Output the [X, Y] coordinate of the center of the cell containing the given text.  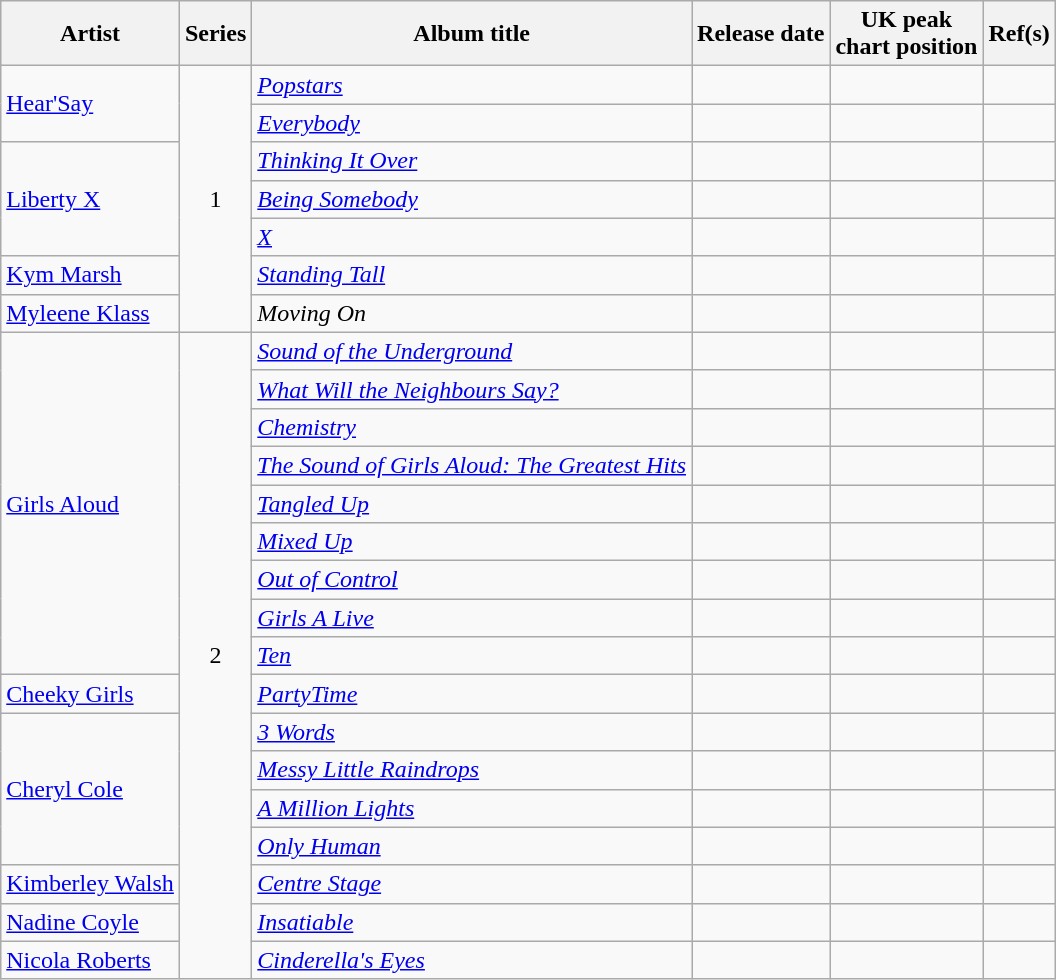
Centre Stage [472, 884]
Cheeky Girls [90, 694]
Ten [472, 656]
Out of Control [472, 580]
Cinderella's Eyes [472, 960]
Ref(s) [1019, 34]
Cheryl Cole [90, 789]
1 [215, 199]
Mixed Up [472, 542]
Myleene Klass [90, 313]
Album title [472, 34]
Only Human [472, 846]
Chemistry [472, 427]
2 [215, 656]
Release date [761, 34]
Hear'Say [90, 104]
Everybody [472, 123]
Nadine Coyle [90, 922]
Artist [90, 34]
Kym Marsh [90, 275]
Liberty X [90, 199]
Girls A Live [472, 618]
Kimberley Walsh [90, 884]
Popstars [472, 85]
UK peakchart position [906, 34]
Standing Tall [472, 275]
What Will the Neighbours Say? [472, 389]
Insatiable [472, 922]
Girls Aloud [90, 504]
Thinking It Over [472, 161]
A Million Lights [472, 808]
The Sound of Girls Aloud: The Greatest Hits [472, 465]
Series [215, 34]
Moving On [472, 313]
Tangled Up [472, 503]
Being Somebody [472, 199]
Nicola Roberts [90, 960]
Messy Little Raindrops [472, 770]
Sound of the Underground [472, 351]
3 Words [472, 732]
X [472, 237]
PartyTime [472, 694]
